Identify which cell holds the provided text, then report its [x, y] central coordinate. 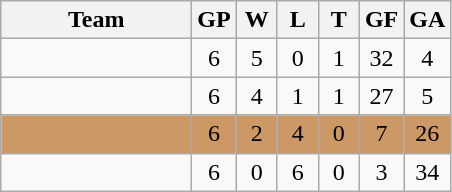
L [298, 20]
GP [214, 20]
34 [428, 172]
T [338, 20]
Team [96, 20]
26 [428, 134]
W [256, 20]
27 [381, 96]
32 [381, 58]
GF [381, 20]
7 [381, 134]
3 [381, 172]
GA [428, 20]
2 [256, 134]
